Return (x, y) of the center of cell containing provided text 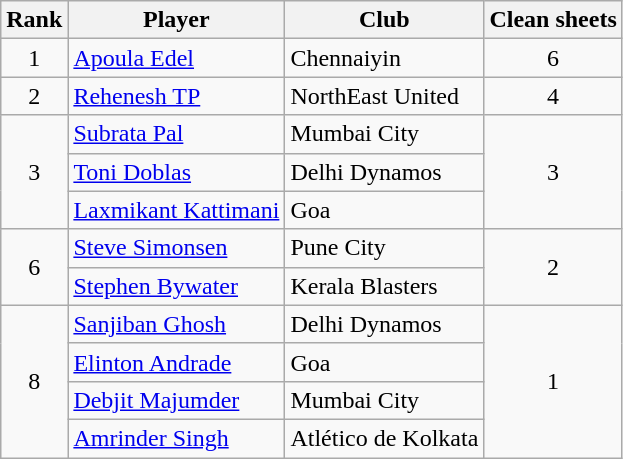
8 (34, 381)
Apoula Edel (176, 58)
Rank (34, 20)
Kerala Blasters (384, 286)
Toni Doblas (176, 172)
NorthEast United (384, 96)
Club (384, 20)
Subrata Pal (176, 134)
4 (553, 96)
Stephen Bywater (176, 286)
Elinton Andrade (176, 362)
Amrinder Singh (176, 438)
Sanjiban Ghosh (176, 324)
Rehenesh TP (176, 96)
Laxmikant Kattimani (176, 210)
Debjit Majumder (176, 400)
Pune City (384, 248)
Chennaiyin (384, 58)
Clean sheets (553, 20)
Steve Simonsen (176, 248)
Atlético de Kolkata (384, 438)
Player (176, 20)
